Scan for the cell matching the given text and deliver its [X, Y] coordinate at center. 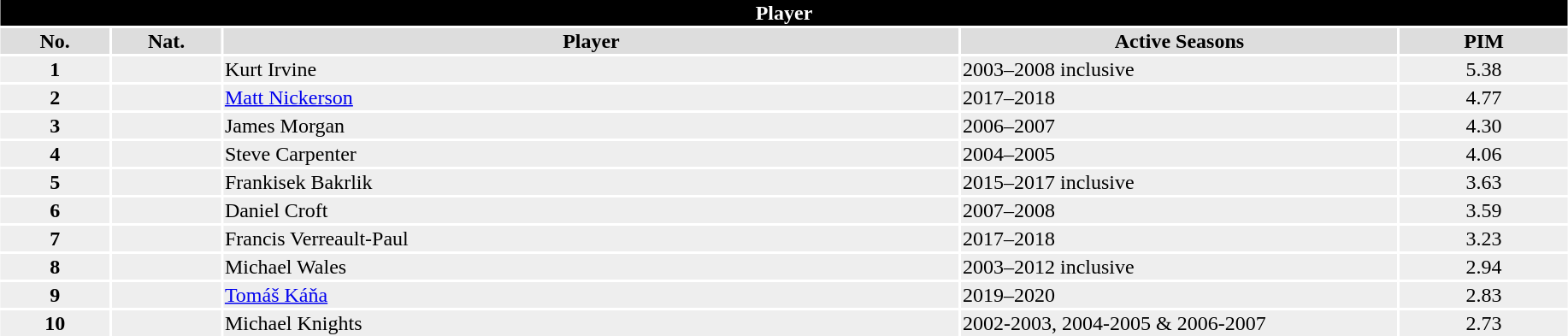
10 [55, 323]
2.73 [1483, 323]
Daniel Croft [591, 210]
8 [55, 267]
Michael Knights [591, 323]
7 [55, 239]
Francis Verreault-Paul [591, 239]
Kurt Irvine [591, 69]
2006–2007 [1180, 126]
2002-2003, 2004-2005 & 2006-2007 [1180, 323]
2004–2005 [1180, 154]
James Morgan [591, 126]
5 [55, 182]
4.06 [1483, 154]
1 [55, 69]
Tomáš Káňa [591, 295]
2.94 [1483, 267]
Active Seasons [1180, 41]
2015–2017 inclusive [1180, 182]
4 [55, 154]
9 [55, 295]
Nat. [166, 41]
5.38 [1483, 69]
3.63 [1483, 182]
PIM [1483, 41]
3.23 [1483, 239]
2019–2020 [1180, 295]
Michael Wales [591, 267]
No. [55, 41]
4.30 [1483, 126]
2.83 [1483, 295]
6 [55, 210]
4.77 [1483, 97]
2007–2008 [1180, 210]
2003–2008 inclusive [1180, 69]
3.59 [1483, 210]
3 [55, 126]
Frankisek Bakrlik [591, 182]
Matt Nickerson [591, 97]
2 [55, 97]
2003–2012 inclusive [1180, 267]
Steve Carpenter [591, 154]
